Pinpoint the cell where the given text exists, returning its [x, y] midpoint coordinate. 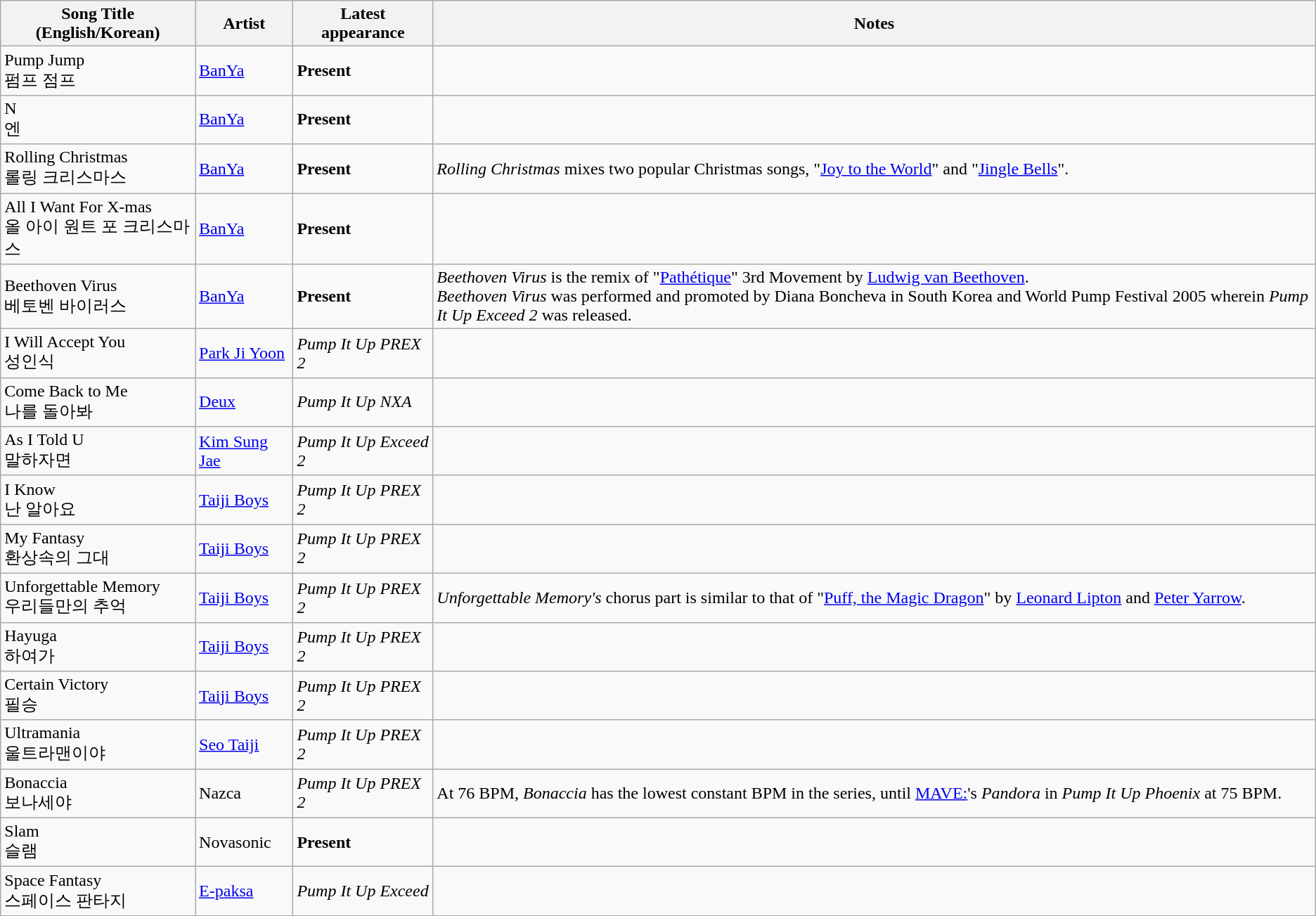
Kim Sung Jae [245, 451]
Novasonic [245, 842]
Pump It Up NXA [363, 402]
Notes [875, 24]
Certain Victory필승 [98, 696]
Pump It Up Exceed 2 [363, 451]
I Will Accept You성인식 [98, 354]
As I Told U말하자면 [98, 451]
Artist [245, 24]
Pump It Up Exceed [363, 891]
I Know난 알아요 [98, 500]
Nazca [245, 794]
N엔 [98, 120]
Bonaccia보나세야 [98, 794]
Ultramania울트라맨이야 [98, 744]
Unforgettable Memory우리들만의 추억 [98, 598]
Latest appearance [363, 24]
Beethoven Virus베토벤 바이러스 [98, 297]
All I Want For X-mas올 아이 원트 포 크리스마스 [98, 228]
My Fantasy환상속의 그대 [98, 549]
Pump Jump펌프 점프 [98, 71]
Seo Taiji [245, 744]
Song Title(English/Korean) [98, 24]
Park Ji Yoon [245, 354]
Unforgettable Memory's chorus part is similar to that of "Puff, the Magic Dragon" by Leonard Lipton and Peter Yarrow. [875, 598]
Space Fantasy스페이스 판타지 [98, 891]
Come Back to Me나를 돌아봐 [98, 402]
At 76 BPM, Bonaccia has the lowest constant BPM in the series, until MAVE:'s Pandora in Pump It Up Phoenix at 75 BPM. [875, 794]
Rolling Christmas mixes two popular Christmas songs, "Joy to the World" and "Jingle Bells". [875, 169]
Deux [245, 402]
Slam슬램 [98, 842]
E-paksa [245, 891]
Rolling Christmas롤링 크리스마스 [98, 169]
Hayuga하여가 [98, 647]
